Pinpoint the cell where the given text exists, returning its (X, Y) midpoint coordinate. 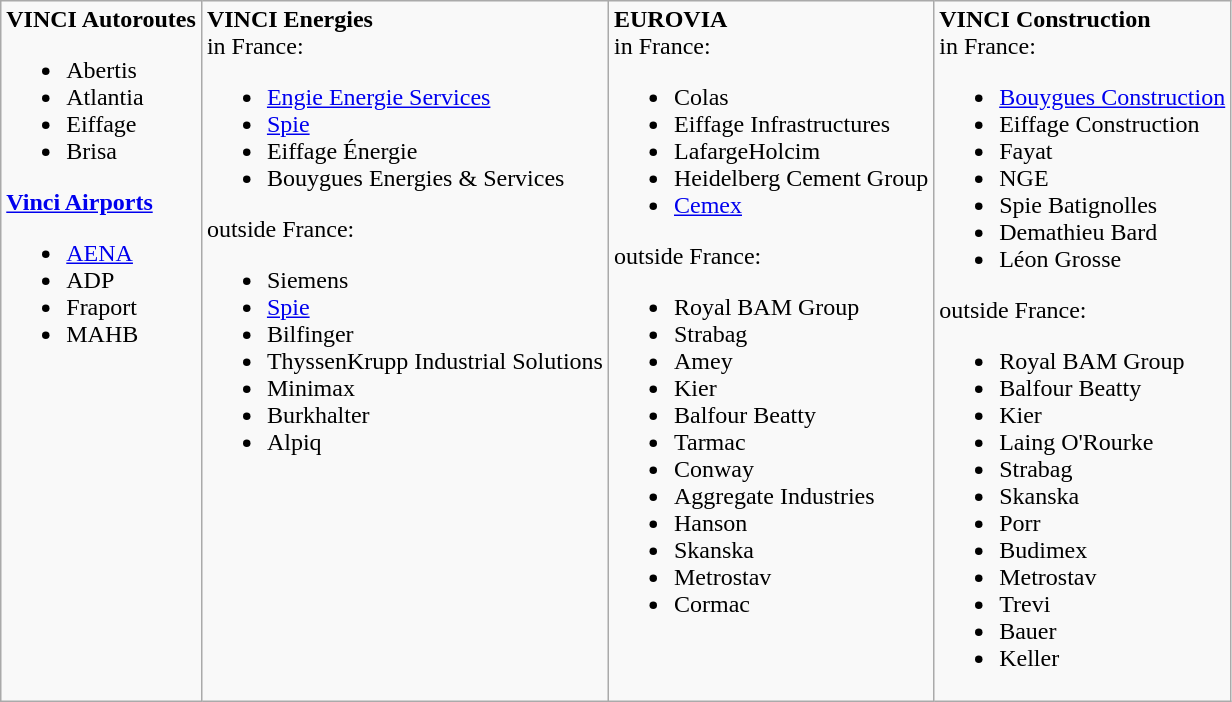
VINCI AutoroutesAbertisAtlantiaEiffageBrisaVinci AirportsAENAADPFraportMAHB (102, 352)
